Pinpoint the cell where the given text exists, returning its [X, Y] midpoint coordinate. 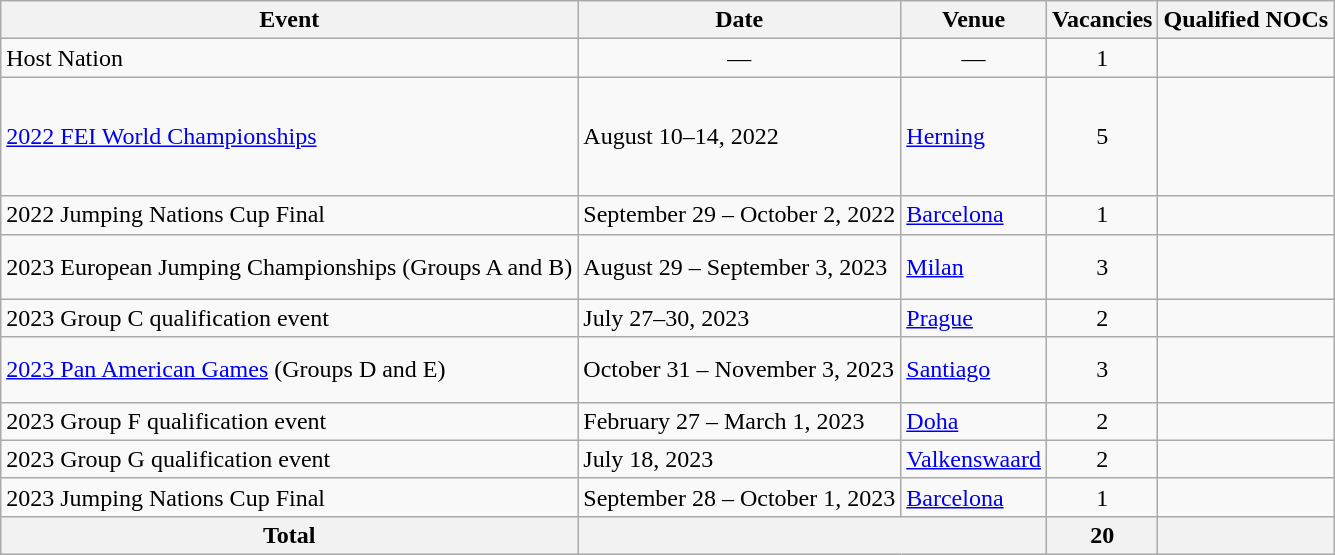
Doha [974, 421]
20 [1102, 535]
Herning [974, 136]
Total [290, 535]
August 10–14, 2022 [740, 136]
2023 European Jumping Championships (Groups A and B) [290, 266]
Event [290, 20]
Vacancies [1102, 20]
Valkenswaard [974, 459]
2023 Group F qualification event [290, 421]
Prague [974, 318]
2022 FEI World Championships [290, 136]
August 29 – September 3, 2023 [740, 266]
2023 Group C qualification event [290, 318]
Venue [974, 20]
Qualified NOCs [1246, 20]
2022 Jumping Nations Cup Final [290, 215]
July 27–30, 2023 [740, 318]
Santiago [974, 370]
2023 Group G qualification event [290, 459]
October 31 – November 3, 2023 [740, 370]
September 28 – October 1, 2023 [740, 497]
September 29 – October 2, 2022 [740, 215]
2023 Pan American Games (Groups D and E) [290, 370]
Date [740, 20]
5 [1102, 136]
Milan [974, 266]
July 18, 2023 [740, 459]
2023 Jumping Nations Cup Final [290, 497]
Host Nation [290, 58]
February 27 – March 1, 2023 [740, 421]
